Provide the [X, Y] coordinate of the cell's center where the given text is located.  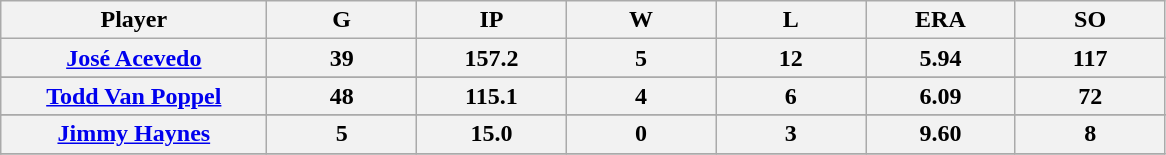
115.1 [492, 96]
0 [641, 134]
15.0 [492, 134]
José Acevedo [134, 58]
W [641, 20]
SO [1090, 20]
6.09 [941, 96]
5.94 [941, 58]
G [342, 20]
3 [791, 134]
8 [1090, 134]
Jimmy Haynes [134, 134]
6 [791, 96]
12 [791, 58]
Todd Van Poppel [134, 96]
Player [134, 20]
72 [1090, 96]
39 [342, 58]
48 [342, 96]
ERA [941, 20]
9.60 [941, 134]
117 [1090, 58]
4 [641, 96]
157.2 [492, 58]
IP [492, 20]
L [791, 20]
